From the cell containing the given text, extract its center point as [X, Y] coordinate. 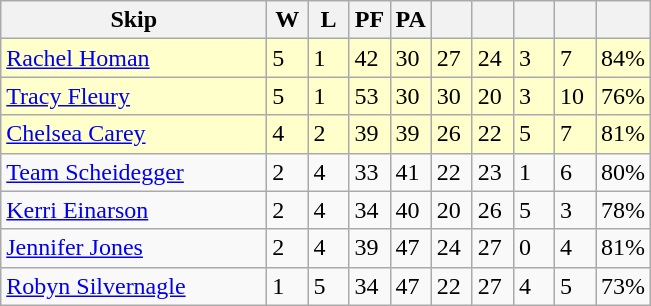
73% [624, 286]
Team Scheidegger [134, 172]
10 [574, 96]
Skip [134, 20]
L [328, 20]
PA [410, 20]
40 [410, 210]
Tracy Fleury [134, 96]
Chelsea Carey [134, 134]
6 [574, 172]
78% [624, 210]
Robyn Silvernagle [134, 286]
42 [370, 58]
80% [624, 172]
Jennifer Jones [134, 248]
84% [624, 58]
Kerri Einarson [134, 210]
PF [370, 20]
53 [370, 96]
W [288, 20]
76% [624, 96]
23 [492, 172]
33 [370, 172]
0 [534, 248]
Rachel Homan [134, 58]
41 [410, 172]
